Output the [x, y] coordinate of the center of the cell containing the given text.  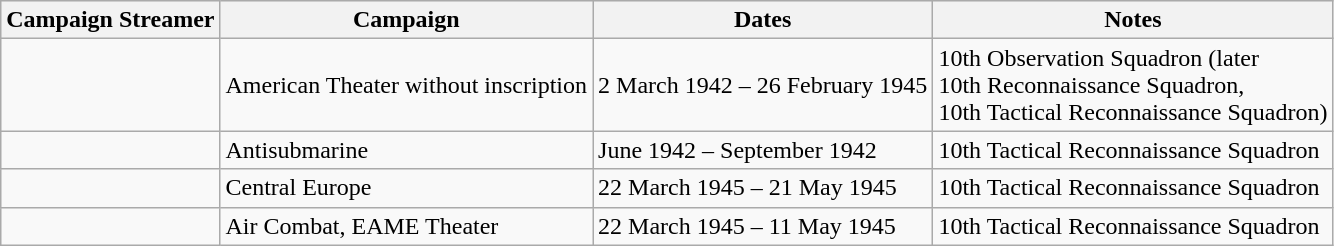
Dates [763, 20]
Central Europe [406, 188]
June 1942 – September 1942 [763, 150]
Campaign [406, 20]
22 March 1945 – 21 May 1945 [763, 188]
2 March 1942 – 26 February 1945 [763, 85]
American Theater without inscription [406, 85]
Notes [1133, 20]
Air Combat, EAME Theater [406, 226]
Campaign Streamer [110, 20]
10th Observation Squadron (later 10th Reconnaissance Squadron, 10th Tactical Reconnaissance Squadron) [1133, 85]
Antisubmarine [406, 150]
22 March 1945 – 11 May 1945 [763, 226]
